Output the [X, Y] coordinate of the center of the cell containing the given text.  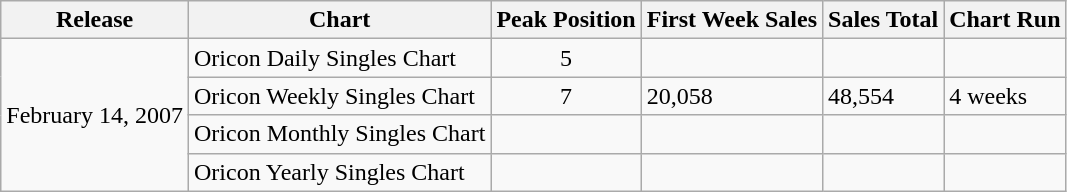
4 weeks [1005, 96]
48,554 [884, 96]
First Week Sales [732, 20]
Oricon Yearly Singles Chart [339, 172]
Peak Position [566, 20]
Oricon Monthly Singles Chart [339, 134]
Chart Run [1005, 20]
20,058 [732, 96]
5 [566, 58]
Chart [339, 20]
7 [566, 96]
Sales Total [884, 20]
February 14, 2007 [95, 115]
Oricon Weekly Singles Chart [339, 96]
Oricon Daily Singles Chart [339, 58]
Release [95, 20]
